Return (X, Y) of the center of cell containing provided text 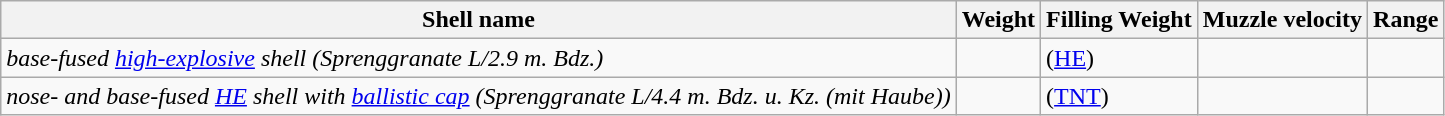
Filling Weight (1120, 20)
Weight (998, 20)
base-fused high-explosive shell (Sprenggranate L/2.9 m. Bdz.) (478, 58)
nose- and base-fused HE shell with ballistic cap (Sprenggranate L/4.4 m. Bdz. u. Kz. (mit Haube)) (478, 96)
Shell name (478, 20)
(TNT) (1120, 96)
Muzzle velocity (1282, 20)
Range (1406, 20)
(HE) (1120, 58)
